Find where the given text appears and provide that cell's center as (x, y) coordinate. 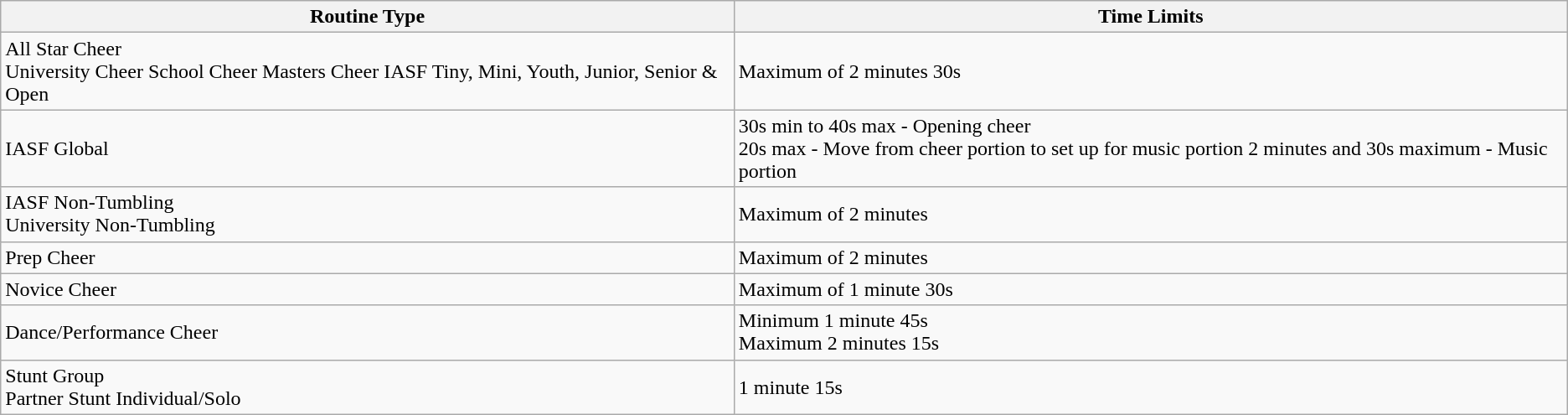
Routine Type (368, 17)
30s min to 40s max - Opening cheer20s max - Move from cheer portion to set up for music portion 2 minutes and 30s maximum - Music portion (1151, 148)
1 minute 15s (1151, 387)
Minimum 1 minute 45sMaximum 2 minutes 15s (1151, 332)
IASF Global (368, 148)
Time Limits (1151, 17)
Novice Cheer (368, 289)
All Star CheerUniversity Cheer School Cheer Masters Cheer IASF Tiny, Mini, Youth, Junior, Senior & Open (368, 71)
Dance/Performance Cheer (368, 332)
Maximum of 2 minutes 30s (1151, 71)
Stunt GroupPartner Stunt Individual/Solo (368, 387)
Maximum of 1 minute 30s (1151, 289)
Prep Cheer (368, 257)
IASF Non-TumblingUniversity Non-Tumbling (368, 215)
